Detect which cell encompasses the target text, then output its [x, y] center coordinate. 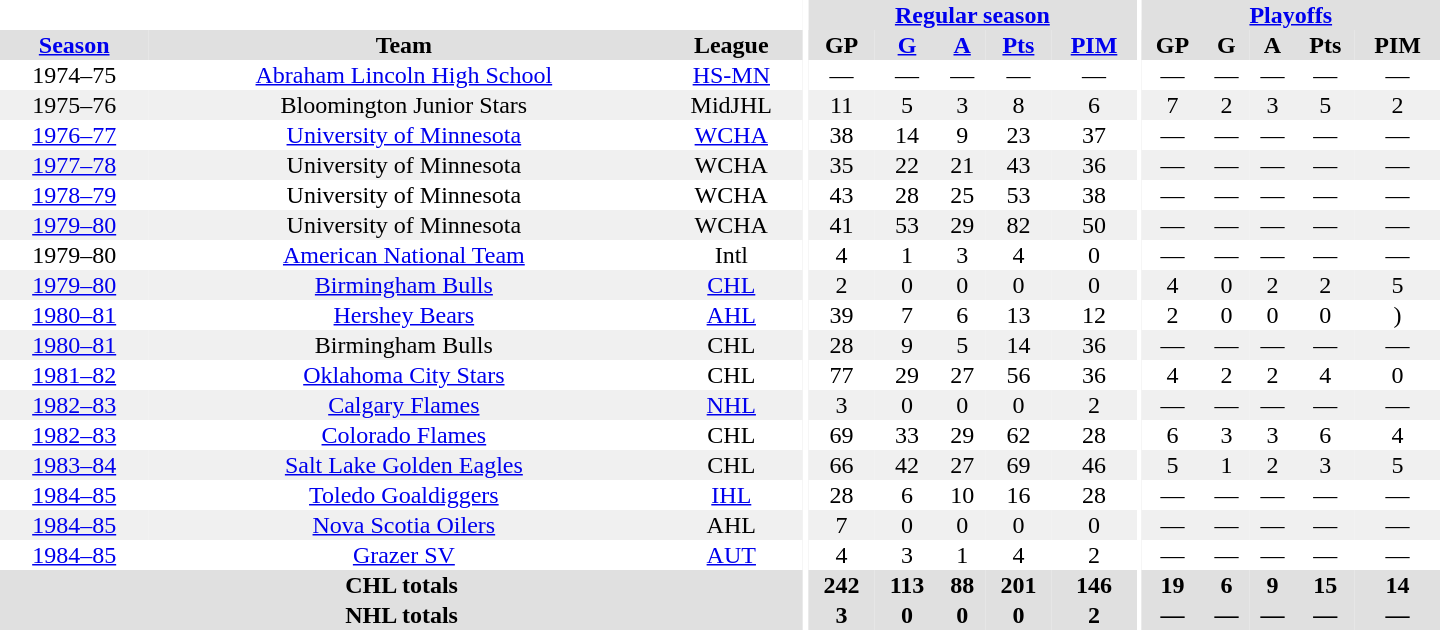
1975–76 [74, 105]
56 [1018, 375]
Salt Lake Golden Eagles [404, 465]
Intl [731, 255]
Playoffs [1290, 15]
35 [842, 165]
12 [1094, 315]
41 [842, 225]
23 [1018, 135]
Season [74, 45]
11 [842, 105]
Colorado Flames [404, 435]
10 [962, 495]
Toledo Goaldiggers [404, 495]
Abraham Lincoln High School [404, 75]
Nova Scotia Oilers [404, 525]
19 [1172, 585]
88 [962, 585]
1974–75 [74, 75]
Hershey Bears [404, 315]
Bloomington Junior Stars [404, 105]
1977–78 [74, 165]
MidJHL [731, 105]
50 [1094, 225]
22 [907, 165]
American National Team [404, 255]
CHL totals [402, 585]
1983–84 [74, 465]
NHL [731, 405]
62 [1018, 435]
1976–77 [74, 135]
21 [962, 165]
66 [842, 465]
1978–79 [74, 195]
Team [404, 45]
Oklahoma City Stars [404, 375]
16 [1018, 495]
39 [842, 315]
201 [1018, 585]
NHL totals [402, 615]
46 [1094, 465]
AUT [731, 555]
33 [907, 435]
113 [907, 585]
1981–82 [74, 375]
) [1398, 315]
242 [842, 585]
15 [1325, 585]
13 [1018, 315]
82 [1018, 225]
Regular season [972, 15]
League [731, 45]
42 [907, 465]
146 [1094, 585]
37 [1094, 135]
25 [962, 195]
Grazer SV [404, 555]
77 [842, 375]
IHL [731, 495]
Calgary Flames [404, 405]
HS-MN [731, 75]
8 [1018, 105]
